Extract the (X, Y) coordinate from the center of the cell holding the provided text.  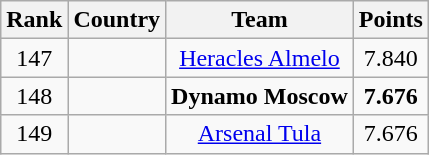
Points (390, 20)
Country (117, 20)
Heracles Almelo (260, 58)
149 (34, 134)
148 (34, 96)
7.840 (390, 58)
Dynamo Moscow (260, 96)
Arsenal Tula (260, 134)
Rank (34, 20)
147 (34, 58)
Team (260, 20)
